Provide the (X, Y) coordinate of the cell's center where the given text is located.  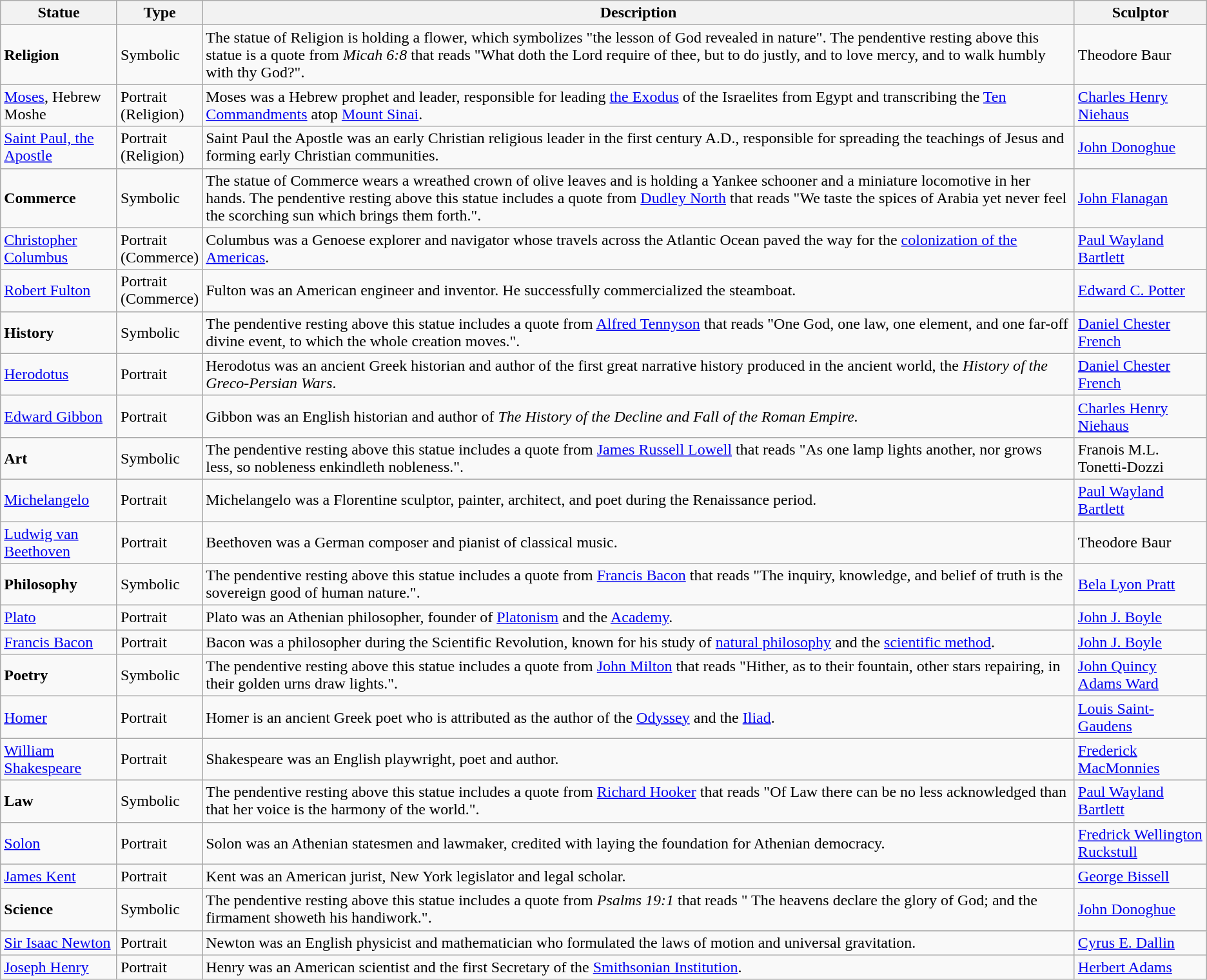
Herbert Adams (1140, 967)
Poetry (59, 676)
Newton was an English physicist and mathematician who formulated the laws of motion and universal gravitation. (638, 943)
John Quincy Adams Ward (1140, 676)
Joseph Henry (59, 967)
Kent was an American jurist, New York legislator and legal scholar. (638, 876)
Gibbon was an English historian and author of The History of the Decline and Fall of the Roman Empire. (638, 416)
Cyrus E. Dallin (1140, 943)
Moses, Hebrew Moshe (59, 106)
Herodotus (59, 374)
Fulton was an American engineer and inventor. He successfully commercialized the steamboat. (638, 290)
Type (159, 13)
Shakespeare was an English playwright, poet and author. (638, 759)
Christopher Columbus (59, 249)
Edward Gibbon (59, 416)
Michelangelo was a Florentine sculptor, painter, architect, and poet during the Renaissance period. (638, 500)
Law (59, 801)
Franois M.L. Tonetti-Dozzi (1140, 458)
Robert Fulton (59, 290)
Statue (59, 13)
James Kent (59, 876)
Francis Bacon (59, 642)
Solon (59, 843)
Plato was an Athenian philosopher, founder of Platonism and the Academy. (638, 618)
Ludwig van Beethoven (59, 542)
Solon was an Athenian statesmen and lawmaker, credited with laying the foundation for Athenian democracy. (638, 843)
History (59, 333)
Homer is an ancient Greek poet who is attributed as the author of the Odyssey and the Iliad. (638, 717)
Sir Isaac Newton (59, 943)
Religion (59, 55)
Philosophy (59, 584)
Michelangelo (59, 500)
Frederick MacMonnies (1140, 759)
Bela Lyon Pratt (1140, 584)
Art (59, 458)
Louis Saint-Gaudens (1140, 717)
Fredrick Wellington Ruckstull (1140, 843)
Science (59, 909)
Sculptor (1140, 13)
Bacon was a philosopher during the Scientific Revolution, known for his study of natural philosophy and the scientific method. (638, 642)
Columbus was a Genoese explorer and navigator whose travels across the Atlantic Ocean paved the way for the colonization of the Americas. (638, 249)
Beethoven was a German composer and pianist of classical music. (638, 542)
George Bissell (1140, 876)
Description (638, 13)
Commerce (59, 198)
John Flanagan (1140, 198)
William Shakespeare (59, 759)
Homer (59, 717)
Henry was an American scientist and the first Secretary of the Smithsonian Institution. (638, 967)
Saint Paul, the Apostle (59, 147)
Plato (59, 618)
Edward C. Potter (1140, 290)
